Identify which cell holds the provided text, then report its [x, y] central coordinate. 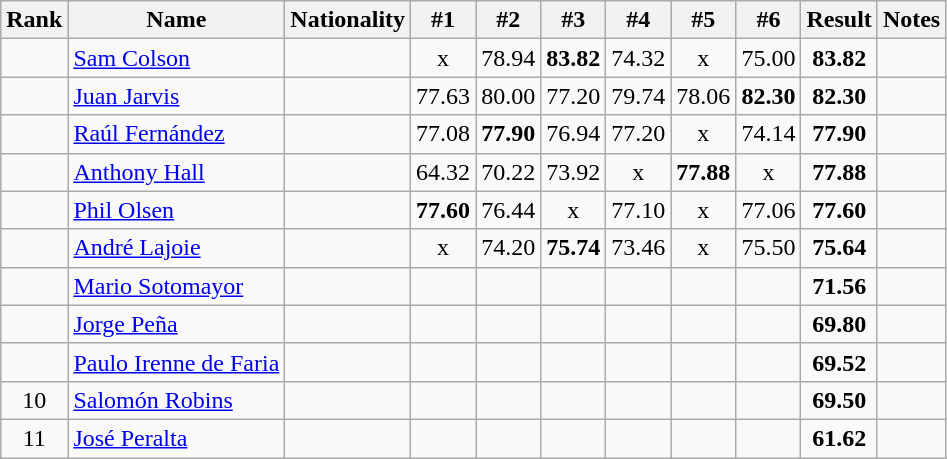
Raúl Fernández [176, 134]
Notes [911, 20]
11 [34, 438]
75.64 [839, 248]
Paulo Irenne de Faria [176, 362]
73.92 [574, 172]
79.74 [638, 96]
Sam Colson [176, 58]
#6 [768, 20]
75.74 [574, 248]
80.00 [508, 96]
73.46 [638, 248]
#3 [574, 20]
78.94 [508, 58]
64.32 [444, 172]
78.06 [704, 96]
#5 [704, 20]
74.14 [768, 134]
#2 [508, 20]
Juan Jarvis [176, 96]
Nationality [348, 20]
76.94 [574, 134]
76.44 [508, 210]
77.63 [444, 96]
75.00 [768, 58]
José Peralta [176, 438]
69.50 [839, 400]
Anthony Hall [176, 172]
70.22 [508, 172]
Jorge Peña [176, 324]
69.80 [839, 324]
74.32 [638, 58]
71.56 [839, 286]
10 [34, 400]
75.50 [768, 248]
André Lajoie [176, 248]
Salomón Robins [176, 400]
Phil Olsen [176, 210]
74.20 [508, 248]
Mario Sotomayor [176, 286]
#1 [444, 20]
61.62 [839, 438]
#4 [638, 20]
77.08 [444, 134]
77.06 [768, 210]
69.52 [839, 362]
Rank [34, 20]
Name [176, 20]
Result [839, 20]
77.10 [638, 210]
